Pinpoint the cell where the given text exists, returning its [X, Y] midpoint coordinate. 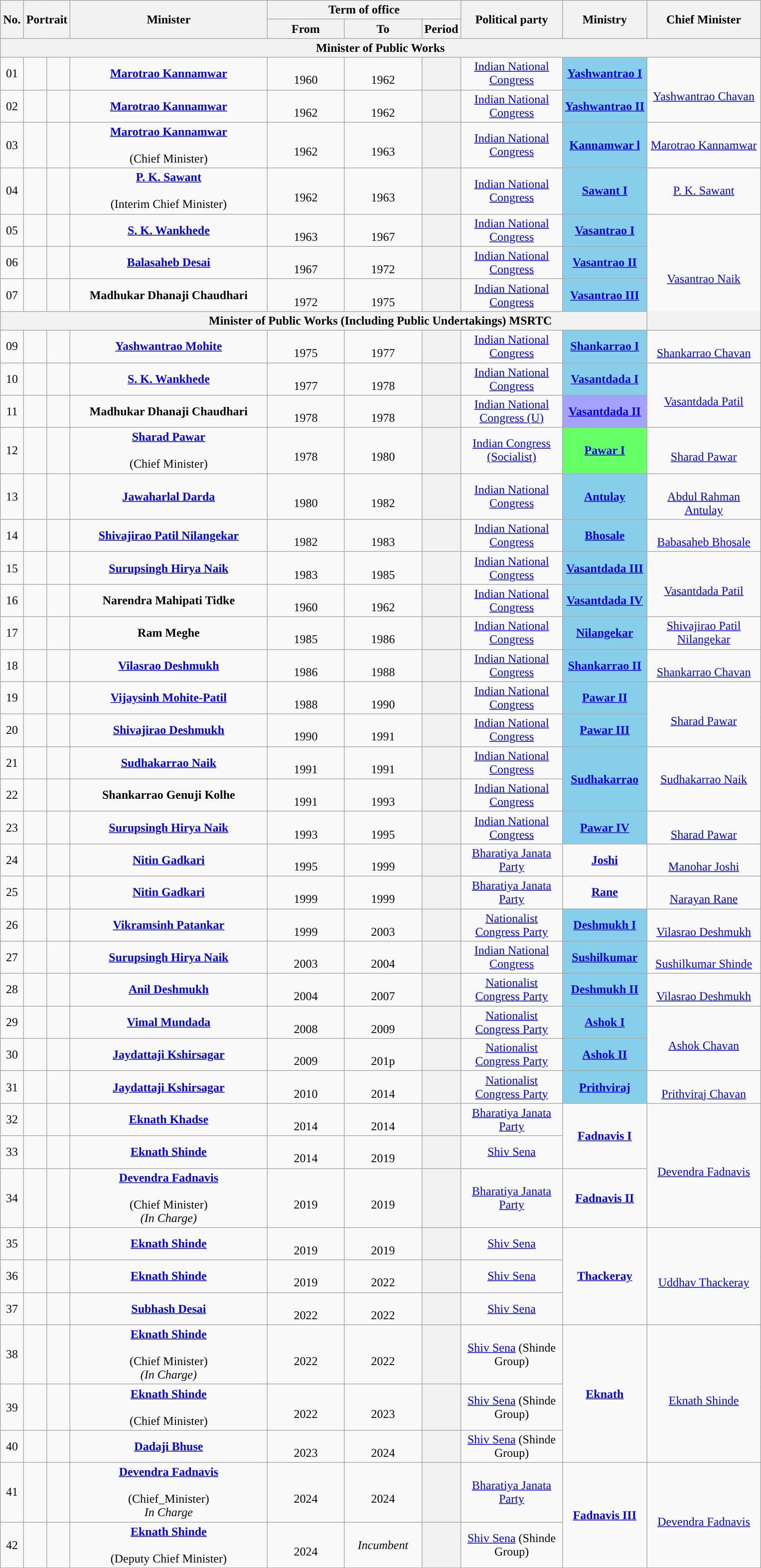
Vasantrao II [605, 262]
Ministry [605, 19]
Sawant I [605, 191]
Marotrao Kannamwar (Chief Minister) [168, 145]
Subhash Desai [168, 1308]
Sushilkumar [605, 957]
Vasantdada IV [605, 600]
Shankarrao I [605, 346]
14 [12, 535]
34 [12, 1198]
Vasantrao III [605, 295]
Manohar Joshi [704, 860]
Ram Meghe [168, 633]
No. [12, 19]
Pawar IV [605, 828]
40 [12, 1446]
20 [12, 730]
P. K. Sawant (Interim Chief Minister) [168, 191]
Narendra Mahipati Tidke [168, 600]
Pawar II [605, 698]
21 [12, 763]
Deshmukh II [605, 990]
Indian Congress (Socialist) [511, 451]
Portrait [47, 19]
Minister of Public Works [381, 48]
Deshmukh I [605, 924]
Vasantrao Naik [704, 272]
Eknath Shinde (Deputy Chief Minister) [168, 1545]
27 [12, 957]
2007 [383, 990]
Vasantrao I [605, 230]
28 [12, 990]
Prithviraj [605, 1087]
2010 [306, 1087]
Uddhav Thackeray [704, 1276]
25 [12, 892]
Vasantdada I [605, 379]
Sudhakarrao [605, 779]
11 [12, 412]
15 [12, 568]
13 [12, 497]
03 [12, 145]
Nilangekar [605, 633]
Yashwantrao I [605, 74]
2008 [306, 1022]
Fadnavis I [605, 1136]
Kannamwar l [605, 145]
Ashok Chavan [704, 1039]
To [383, 29]
36 [12, 1276]
30 [12, 1055]
19 [12, 698]
26 [12, 924]
Shankarrao II [605, 665]
Indian National Congress (U) [511, 412]
04 [12, 191]
41 [12, 1492]
Fadnavis III [605, 1515]
29 [12, 1022]
Devendra Fadnavis (Chief Minister) (In Charge) [168, 1198]
17 [12, 633]
Vikramsinh Patankar [168, 924]
Vijaysinh Mohite-Patil [168, 698]
Eknath Shinde (Chief Minister) [168, 1407]
Thackeray [605, 1276]
Term of office [364, 10]
02 [12, 106]
From [306, 29]
Sharad Pawar (Chief Minister) [168, 451]
Abdul Rahman Antulay [704, 497]
201p [383, 1055]
22 [12, 795]
Political party [511, 19]
10 [12, 379]
Dadaji Bhuse [168, 1446]
16 [12, 600]
Antulay [605, 497]
Yashwantrao Chavan [704, 90]
Shivajirao Deshmukh [168, 730]
Balasaheb Desai [168, 262]
Shankarrao Genuji Kolhe [168, 795]
33 [12, 1152]
Prithviraj Chavan [704, 1087]
12 [12, 451]
Period [442, 29]
Ashok I [605, 1022]
31 [12, 1087]
Narayan Rane [704, 892]
Vasantdada III [605, 568]
Jawaharlal Darda [168, 497]
Devendra Fadnavis (Chief_Minister) In Charge [168, 1492]
Anil Deshmukh [168, 990]
Yashwantrao Mohite [168, 346]
05 [12, 230]
Fadnavis II [605, 1198]
Babasaheb Bhosale [704, 535]
Chief Minister [704, 19]
Bhosale [605, 535]
32 [12, 1120]
Minister [168, 19]
06 [12, 262]
24 [12, 860]
Incumbent [383, 1545]
Vimal Mundada [168, 1022]
Joshi [605, 860]
Eknath Khadse [168, 1120]
Eknath Shinde (Chief Minister) (In Charge) [168, 1354]
38 [12, 1354]
07 [12, 295]
23 [12, 828]
Pawar I [605, 451]
42 [12, 1545]
35 [12, 1243]
39 [12, 1407]
Rane [605, 892]
Pawar III [605, 730]
09 [12, 346]
Vasantdada II [605, 412]
Yashwantrao II [605, 106]
Eknath [605, 1394]
37 [12, 1308]
18 [12, 665]
Minister of Public Works (Including Public Undertakings) MSRTC [381, 321]
P. K. Sawant [704, 191]
Sushilkumar Shinde [704, 957]
01 [12, 74]
Ashok II [605, 1055]
